Find where the given text appears and provide that cell's center as [x, y] coordinate. 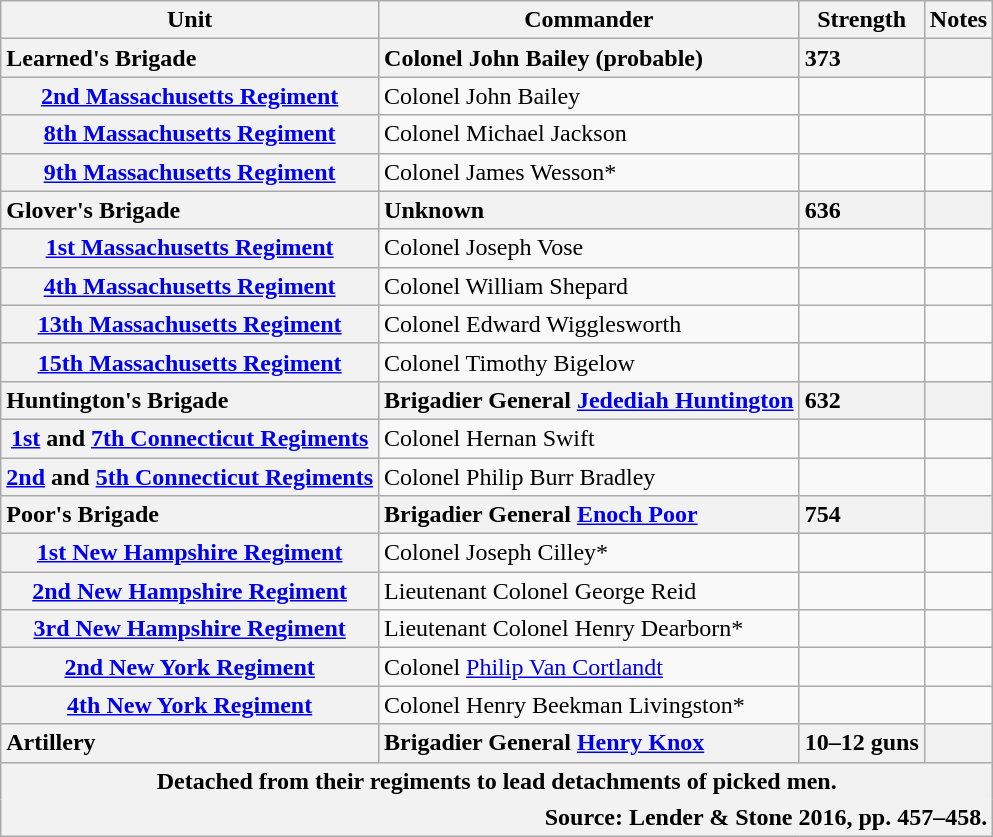
Artillery [190, 743]
Unknown [590, 210]
13th Massachusetts Regiment [190, 324]
15th Massachusetts Regiment [190, 362]
Unit [190, 20]
2nd Massachusetts Regiment [190, 96]
2nd New Hampshire Regiment [190, 591]
3rd New Hampshire Regiment [190, 629]
Colonel William Shepard [590, 286]
632 [862, 400]
Colonel Joseph Vose [590, 248]
4th New York Regiment [190, 705]
8th Massachusetts Regiment [190, 134]
Detached from their regiments to lead detachments of picked men. [497, 780]
9th Massachusetts Regiment [190, 172]
Colonel John Bailey [590, 96]
Notes [958, 20]
1st and 7th Connecticut Regiments [190, 438]
373 [862, 58]
Brigadier General Enoch Poor [590, 515]
Colonel Joseph Cilley* [590, 553]
Colonel Timothy Bigelow [590, 362]
754 [862, 515]
Colonel James Wesson* [590, 172]
2nd New York Regiment [190, 667]
Source: Lender & Stone 2016, pp. 457–458. [497, 818]
1st New Hampshire Regiment [190, 553]
2nd and 5th Connecticut Regiments [190, 477]
Colonel Philip Burr Bradley [590, 477]
10–12 guns [862, 743]
Colonel Henry Beekman Livingston* [590, 705]
Strength [862, 20]
Brigadier General Henry Knox [590, 743]
Commander [590, 20]
Colonel Michael Jackson [590, 134]
Glover's Brigade [190, 210]
Colonel Philip Van Cortlandt [590, 667]
Huntington's Brigade [190, 400]
Colonel Edward Wigglesworth [590, 324]
4th Massachusetts Regiment [190, 286]
Colonel John Bailey (probable) [590, 58]
Lieutenant Colonel Henry Dearborn* [590, 629]
Lieutenant Colonel George Reid [590, 591]
Poor's Brigade [190, 515]
636 [862, 210]
Brigadier General Jedediah Huntington [590, 400]
Colonel Hernan Swift [590, 438]
Learned's Brigade [190, 58]
1st Massachusetts Regiment [190, 248]
